For the text-containing cell, return its midpoint in (X, Y) coordinate format. 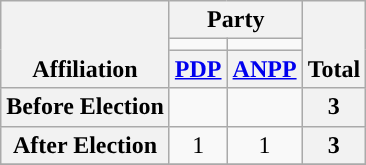
ANPP (264, 69)
Affiliation (86, 44)
After Election (86, 145)
PDP (198, 69)
Before Election (86, 107)
Total (334, 44)
Party (236, 20)
